From the cell containing the given text, extract its center point as (X, Y) coordinate. 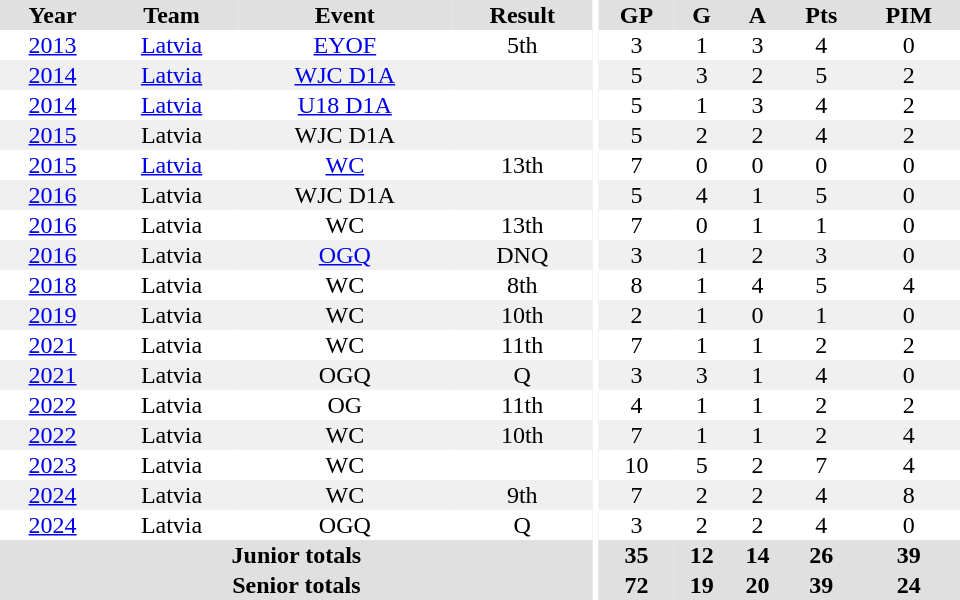
Result (522, 15)
Year (52, 15)
Pts (821, 15)
A (758, 15)
PIM (908, 15)
EYOF (345, 45)
12 (702, 555)
Team (172, 15)
2018 (52, 285)
Junior totals (296, 555)
10 (636, 465)
2019 (52, 315)
Senior totals (296, 585)
2023 (52, 465)
9th (522, 495)
5th (522, 45)
GP (636, 15)
26 (821, 555)
8th (522, 285)
DNQ (522, 255)
24 (908, 585)
U18 D1A (345, 105)
G (702, 15)
72 (636, 585)
20 (758, 585)
14 (758, 555)
2013 (52, 45)
Event (345, 15)
OG (345, 405)
35 (636, 555)
19 (702, 585)
